Identify which cell holds the provided text, then report its (x, y) central coordinate. 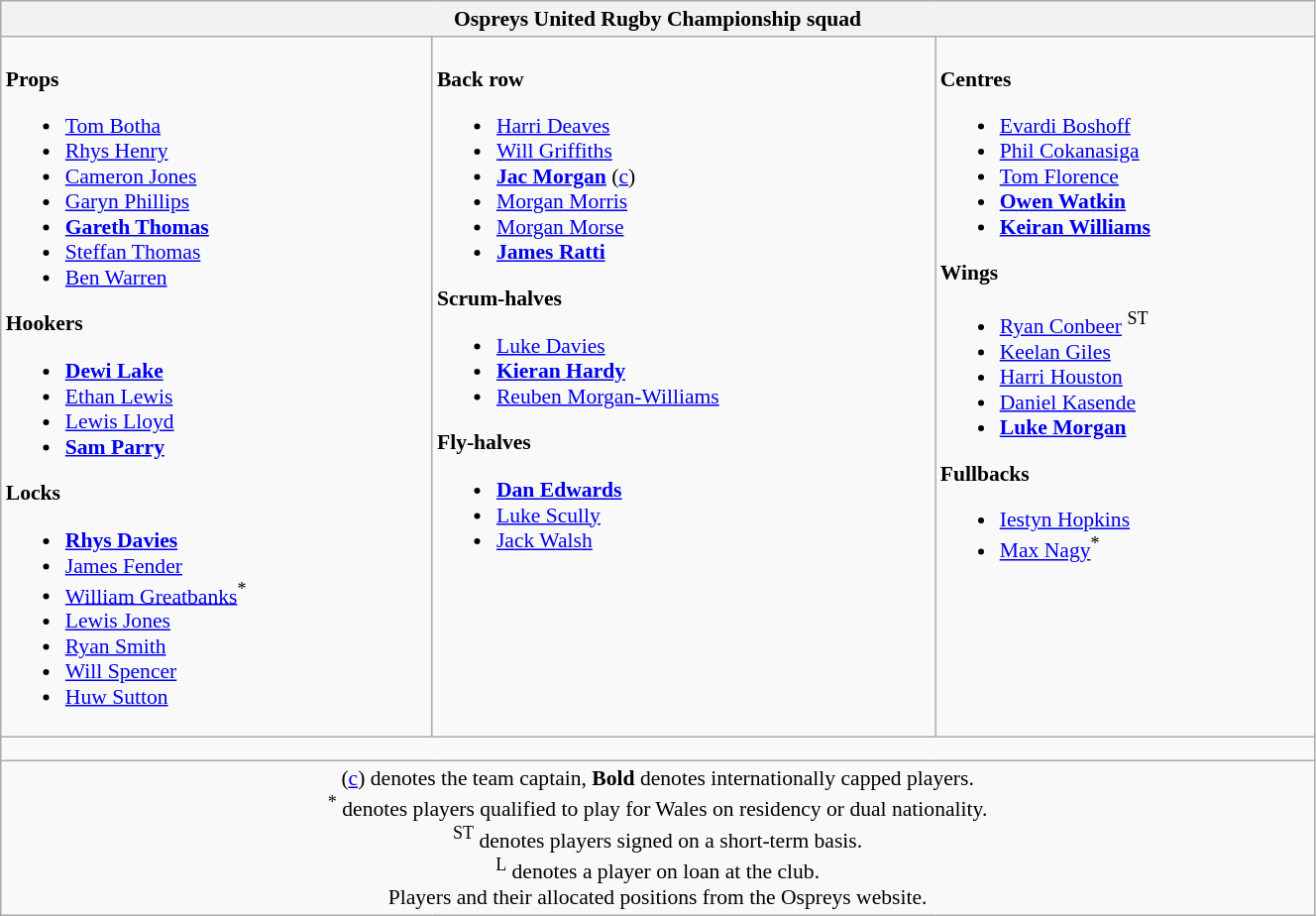
Ospreys United Rugby Championship squad (658, 19)
